Locate the cell with the specified text and output its [X, Y] center coordinate. 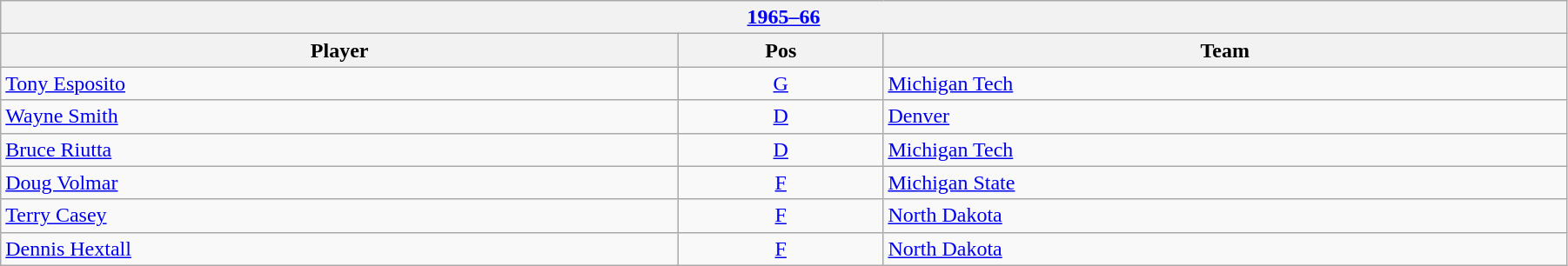
Player [339, 50]
Team [1225, 50]
Tony Esposito [339, 83]
Bruce Riutta [339, 150]
Denver [1225, 116]
G [781, 83]
Dennis Hextall [339, 249]
Terry Casey [339, 216]
Pos [781, 50]
1965–66 [784, 17]
Doug Volmar [339, 183]
Michigan State [1225, 183]
Wayne Smith [339, 116]
